Locate the cell with the specified text and output its [X, Y] center coordinate. 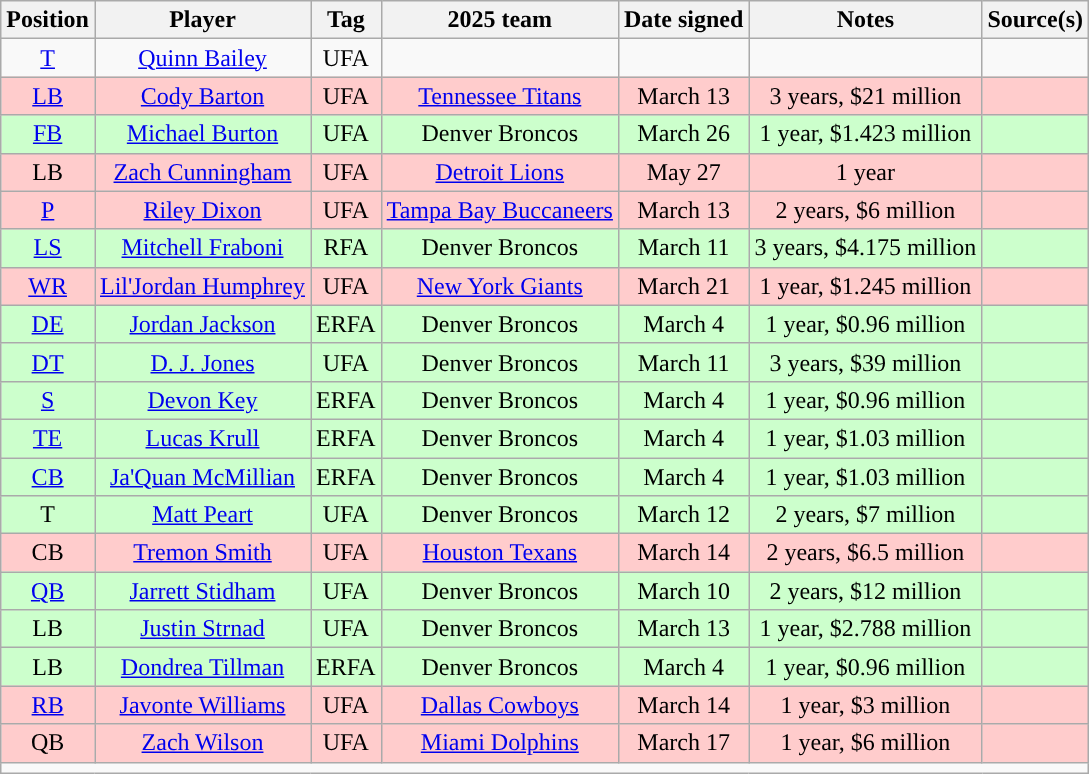
May 27 [683, 172]
Lil'Jordan Humphrey [202, 286]
Dondrea Tillman [202, 667]
2 years, $7 million [866, 515]
WR [48, 286]
March 12 [683, 515]
1 year, $3 million [866, 705]
RFA [346, 248]
1 year, $6 million [866, 743]
Quinn Bailey [202, 58]
March 21 [683, 286]
Player [202, 20]
Devon Key [202, 400]
P [48, 210]
Jarrett Stidham [202, 591]
2 years, $12 million [866, 591]
March 26 [683, 134]
LS [48, 248]
2 years, $6.5 million [866, 553]
Tremon Smith [202, 553]
S [48, 400]
Mitchell Fraboni [202, 248]
DE [48, 324]
1 year [866, 172]
3 years, $21 million [866, 96]
Tennessee Titans [500, 96]
2 years, $6 million [866, 210]
TE [48, 438]
1 year, $1.423 million [866, 134]
Position [48, 20]
Zach Cunningham [202, 172]
March 17 [683, 743]
Miami Dolphins [500, 743]
FB [48, 134]
Justin Strnad [202, 629]
Detroit Lions [500, 172]
Cody Barton [202, 96]
1 year, $1.245 million [866, 286]
RB [48, 705]
Notes [866, 20]
Date signed [683, 20]
1 year, $2.788 million [866, 629]
Ja'Quan McMillian [202, 477]
3 years, $39 million [866, 362]
Source(s) [1036, 20]
D. J. Jones [202, 362]
Jordan Jackson [202, 324]
New York Giants [500, 286]
Dallas Cowboys [500, 705]
Tag [346, 20]
Houston Texans [500, 553]
2025 team [500, 20]
Matt Peart [202, 515]
Javonte Williams [202, 705]
Zach Wilson [202, 743]
Tampa Bay Buccaneers [500, 210]
Lucas Krull [202, 438]
March 10 [683, 591]
Michael Burton [202, 134]
Riley Dixon [202, 210]
3 years, $4.175 million [866, 248]
DT [48, 362]
